Detect which cell encompasses the target text, then output its (x, y) center coordinate. 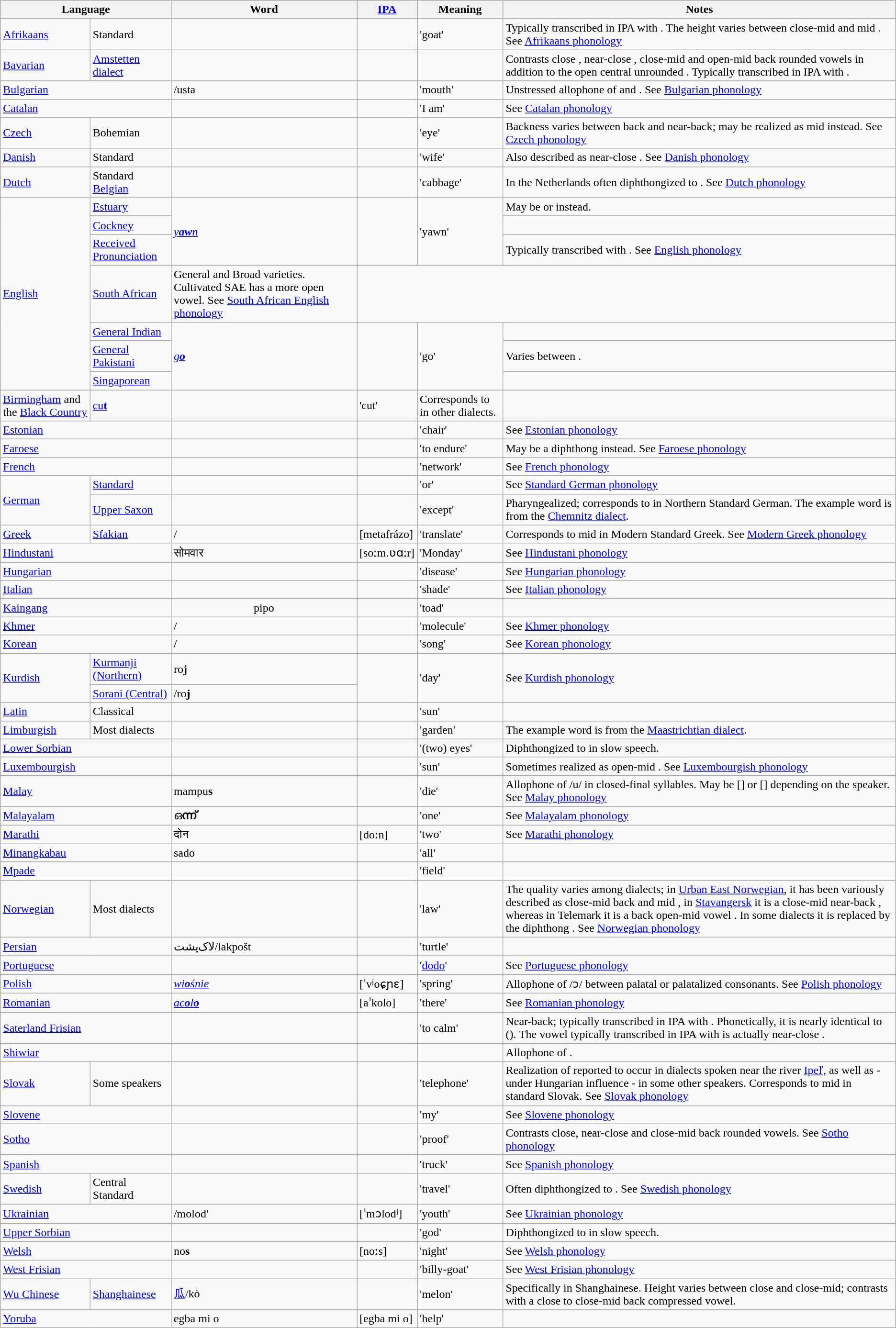
'cabbage' (460, 182)
Received Pronunciation (130, 250)
Unstressed allophone of and . See Bulgarian phonology (699, 90)
Polish (86, 984)
Estuary (130, 207)
Slovak (45, 1083)
Norwegian (45, 908)
Often diphthongized to . See Swedish phonology (699, 1189)
Malay (86, 791)
See Hungarian phonology (699, 571)
Portuguese (86, 965)
Corresponds to in other dialects. (460, 406)
Corresponds to mid in Modern Standard Greek. See Modern Greek phonology (699, 534)
'chair' (460, 430)
acolo (264, 1003)
Classical (130, 712)
ഒന്ന് (264, 815)
'goat' (460, 34)
Allophone of /ɔ/ between palatal or palatalized consonants. See Polish phonology (699, 984)
See Slovene phonology (699, 1115)
[doːn] (387, 835)
Welsh (86, 1251)
Backness varies between back and near-back; may be realized as mid instead. See Czech phonology (699, 133)
nos (264, 1251)
Kurmanji (Northern) (130, 669)
Faroese (86, 448)
Bohemian (130, 133)
See West Frisian phonology (699, 1270)
'help' (460, 1319)
Some speakers (130, 1083)
[ˈmɔlodʲ] (387, 1214)
'truck' (460, 1164)
'field' (460, 871)
'to calm' (460, 1028)
'spring' (460, 984)
'yawn' (460, 232)
لاک‌پشت/lakpošt (264, 947)
See Standard German phonology (699, 485)
'proof' (460, 1139)
'there' (460, 1003)
go (264, 356)
Typically transcribed in IPA with . The height varies between close-mid and mid . See Afrikaans phonology (699, 34)
Birmingham and the Black Country (45, 406)
'to endure' (460, 448)
'travel' (460, 1189)
May be or instead. (699, 207)
In the Netherlands often diphthongized to . See Dutch phonology (699, 182)
Amstetten dialect (130, 65)
Also described as near-close . See Danish phonology (699, 157)
Swedish (45, 1189)
Bavarian (45, 65)
瓜/kò (264, 1294)
[metafrázo] (387, 534)
Korean (86, 644)
'all' (460, 853)
Varies between . (699, 356)
Estonian (86, 430)
Meaning (460, 10)
See Welsh phonology (699, 1251)
See Romanian phonology (699, 1003)
See Hindustani phonology (699, 553)
Latin (45, 712)
'Monday' (460, 553)
See Khmer phonology (699, 626)
'toad' (460, 608)
Sfakian (130, 534)
See Kurdish phonology (699, 678)
Limburgish (45, 730)
Luxembourgish (86, 766)
Italian (86, 590)
Sotho (86, 1139)
Wu Chinese (45, 1294)
French (86, 467)
The example word is from the Maastrichtian dialect. (699, 730)
See Spanish phonology (699, 1164)
pipo (264, 608)
Kaingang (86, 608)
Danish (45, 157)
'shade' (460, 590)
Cockney (130, 225)
IPA (387, 10)
Sorani (Central) (130, 693)
See Catalan phonology (699, 108)
'except' (460, 509)
wiośnie (264, 984)
General Pakistani (130, 356)
'billy-goat' (460, 1270)
mampus (264, 791)
'song' (460, 644)
Czech (45, 133)
'I am' (460, 108)
Persian (86, 947)
[noːs] (387, 1251)
Central Standard (130, 1189)
'die' (460, 791)
'dodo' (460, 965)
'night' (460, 1251)
'mouth' (460, 90)
Greek (45, 534)
roj (264, 669)
Bulgarian (86, 90)
'go' (460, 356)
'two' (460, 835)
cut (130, 406)
See Malayalam phonology (699, 815)
South African (130, 294)
Dutch (45, 182)
'law' (460, 908)
Upper Sorbian (86, 1232)
'or' (460, 485)
Upper Saxon (130, 509)
दोन (264, 835)
sado (264, 853)
'my' (460, 1115)
'day' (460, 678)
General and Broad varieties. Cultivated SAE has a more open vowel. See South African English phonology (264, 294)
/usta (264, 90)
See Marathi phonology (699, 835)
Khmer (86, 626)
See Korean phonology (699, 644)
'molecule' (460, 626)
[soːm.ʋɑːr] (387, 553)
Hindustani (86, 553)
Specifically in Shanghainese. Height varies between close and close-mid; contrasts with a close to close-mid back compressed vowel. (699, 1294)
'wife' (460, 157)
'(two) eyes' (460, 748)
Hungarian (86, 571)
Typically transcribed with . See English phonology (699, 250)
yawn (264, 232)
'one' (460, 815)
Kurdish (45, 678)
Marathi (86, 835)
Ukrainian (86, 1214)
Afrikaans (45, 34)
Shanghainese (130, 1294)
See Ukrainian phonology (699, 1214)
Sometimes realized as open-mid . See Luxembourgish phonology (699, 766)
Notes (699, 10)
Allophone of /u/ in closed-final syllables. May be [] or [] depending on the speaker. See Malay phonology (699, 791)
'disease' (460, 571)
See Portuguese phonology (699, 965)
[aˈkolo] (387, 1003)
'garden' (460, 730)
[ˈvʲoɕɲɛ] (387, 984)
Saterland Frisian (86, 1028)
German (45, 501)
West Frisian (86, 1270)
See Italian phonology (699, 590)
'turtle' (460, 947)
'telephone' (460, 1083)
Slovene (86, 1115)
Pharyngealized; corresponds to in Northern Standard German. The example word is from the Chemnitz dialect. (699, 509)
Spanish (86, 1164)
Minangkabau (86, 853)
See Estonian phonology (699, 430)
Language (86, 10)
Contrasts close, near-close and close-mid back rounded vowels. See Sotho phonology (699, 1139)
'melon' (460, 1294)
/roj (264, 693)
Singaporean (130, 381)
[egba mi o] (387, 1319)
'translate' (460, 534)
'eye' (460, 133)
English (45, 294)
'cut' (387, 406)
/molod' (264, 1214)
Shiwiar (86, 1052)
Catalan (86, 108)
egba mi o (264, 1319)
Allophone of . (699, 1052)
Word (264, 10)
May be a diphthong instead. See Faroese phonology (699, 448)
Yoruba (86, 1319)
Romanian (86, 1003)
See French phonology (699, 467)
Lower Sorbian (86, 748)
'network' (460, 467)
Malayalam (86, 815)
'youth' (460, 1214)
Standard Belgian (130, 182)
सोमवार (264, 553)
General Indian (130, 332)
'god' (460, 1232)
Mpade (86, 871)
